Detect which cell encompasses the target text, then output its [x, y] center coordinate. 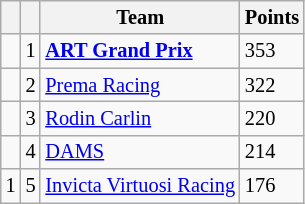
Rodin Carlin [140, 118]
214 [272, 152]
Team [140, 17]
353 [272, 51]
3 [31, 118]
Invicta Virtuosi Racing [140, 186]
ART Grand Prix [140, 51]
176 [272, 186]
220 [272, 118]
4 [31, 152]
DAMS [140, 152]
5 [31, 186]
Points [272, 17]
322 [272, 85]
2 [31, 85]
Prema Racing [140, 85]
